Identify which cell holds the provided text, then report its [X, Y] central coordinate. 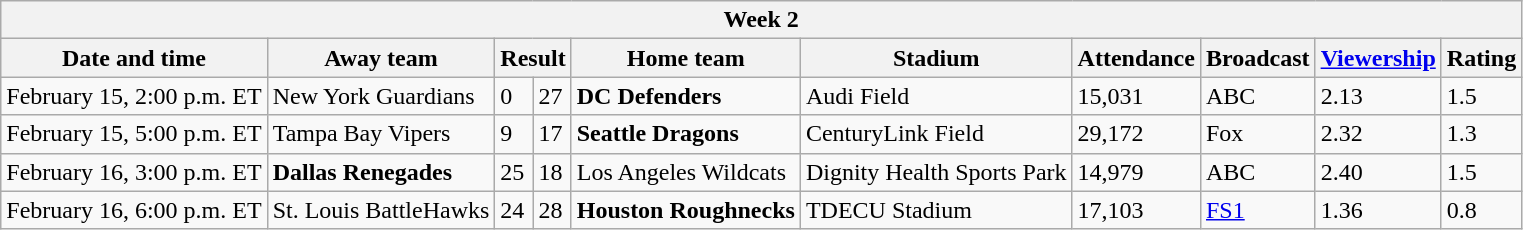
9 [514, 134]
0 [514, 96]
Houston Roughnecks [686, 210]
February 15, 5:00 p.m. ET [134, 134]
February 16, 6:00 p.m. ET [134, 210]
CenturyLink Field [936, 134]
14,979 [1136, 172]
2.32 [1378, 134]
Attendance [1136, 58]
February 15, 2:00 p.m. ET [134, 96]
17 [552, 134]
FS1 [1258, 210]
Week 2 [762, 20]
Dallas Renegades [381, 172]
Home team [686, 58]
17,103 [1136, 210]
St. Louis BattleHawks [381, 210]
25 [514, 172]
18 [552, 172]
New York Guardians [381, 96]
February 16, 3:00 p.m. ET [134, 172]
1.3 [1481, 134]
27 [552, 96]
TDECU Stadium [936, 210]
28 [552, 210]
Date and time [134, 58]
0.8 [1481, 210]
Dignity Health Sports Park [936, 172]
2.13 [1378, 96]
Rating [1481, 58]
Stadium [936, 58]
15,031 [1136, 96]
29,172 [1136, 134]
Away team [381, 58]
Result [533, 58]
Los Angeles Wildcats [686, 172]
1.36 [1378, 210]
Viewership [1378, 58]
Broadcast [1258, 58]
Seattle Dragons [686, 134]
Tampa Bay Vipers [381, 134]
DC Defenders [686, 96]
Fox [1258, 134]
24 [514, 210]
Audi Field [936, 96]
2.40 [1378, 172]
